Locate the cell with the specified text and output its [X, Y] center coordinate. 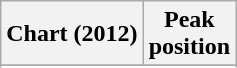
Chart (2012) [72, 34]
Peak position [189, 34]
